Return the [x, y] coordinate for the center point of the cell that contains the specified text.  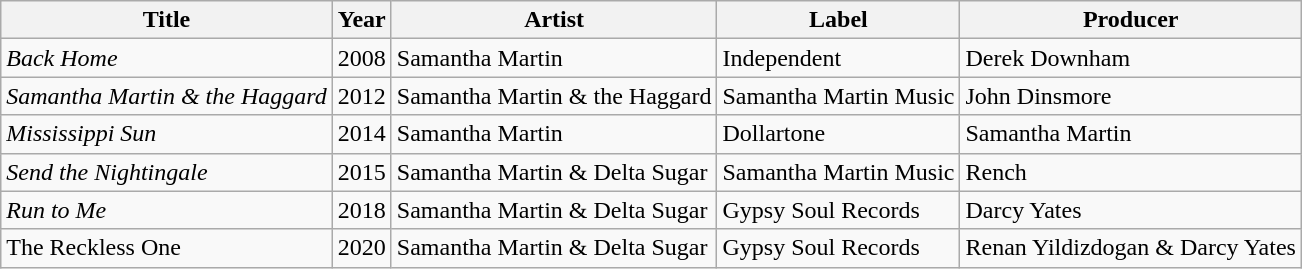
Title [167, 20]
Artist [554, 20]
2018 [362, 210]
Back Home [167, 58]
Independent [838, 58]
2020 [362, 248]
Run to Me [167, 210]
The Reckless One [167, 248]
Derek Downham [1130, 58]
2015 [362, 172]
Producer [1130, 20]
Darcy Yates [1130, 210]
Label [838, 20]
Year [362, 20]
2012 [362, 96]
Mississippi Sun [167, 134]
Send the Nightingale [167, 172]
Dollartone [838, 134]
Renan Yildizdogan & Darcy Yates [1130, 248]
2014 [362, 134]
Rench [1130, 172]
John Dinsmore [1130, 96]
2008 [362, 58]
